Pinpoint the cell where the given text exists, returning its (x, y) midpoint coordinate. 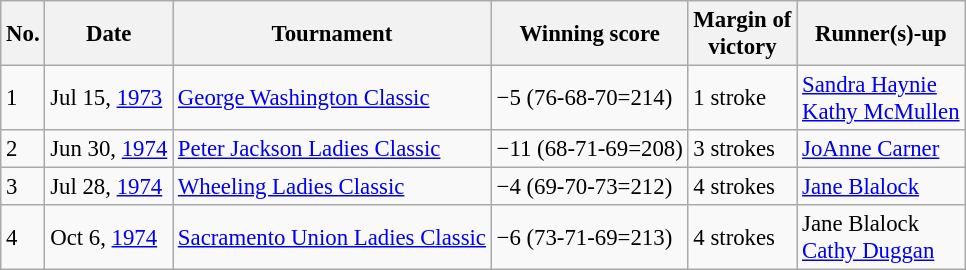
Jul 15, 1973 (109, 98)
Oct 6, 1974 (109, 238)
Date (109, 34)
Tournament (332, 34)
Sacramento Union Ladies Classic (332, 238)
Jun 30, 1974 (109, 149)
1 (23, 98)
3 (23, 187)
Margin ofvictory (742, 34)
−11 (68-71-69=208) (590, 149)
−6 (73-71-69=213) (590, 238)
JoAnne Carner (881, 149)
1 stroke (742, 98)
Jul 28, 1974 (109, 187)
2 (23, 149)
−4 (69-70-73=212) (590, 187)
3 strokes (742, 149)
4 (23, 238)
Peter Jackson Ladies Classic (332, 149)
No. (23, 34)
Runner(s)-up (881, 34)
Jane Blalock (881, 187)
Sandra Haynie Kathy McMullen (881, 98)
Winning score (590, 34)
Wheeling Ladies Classic (332, 187)
George Washington Classic (332, 98)
Jane Blalock Cathy Duggan (881, 238)
−5 (76-68-70=214) (590, 98)
